Capture the cell that displays the provided text and extract its (x, y) central coordinate. 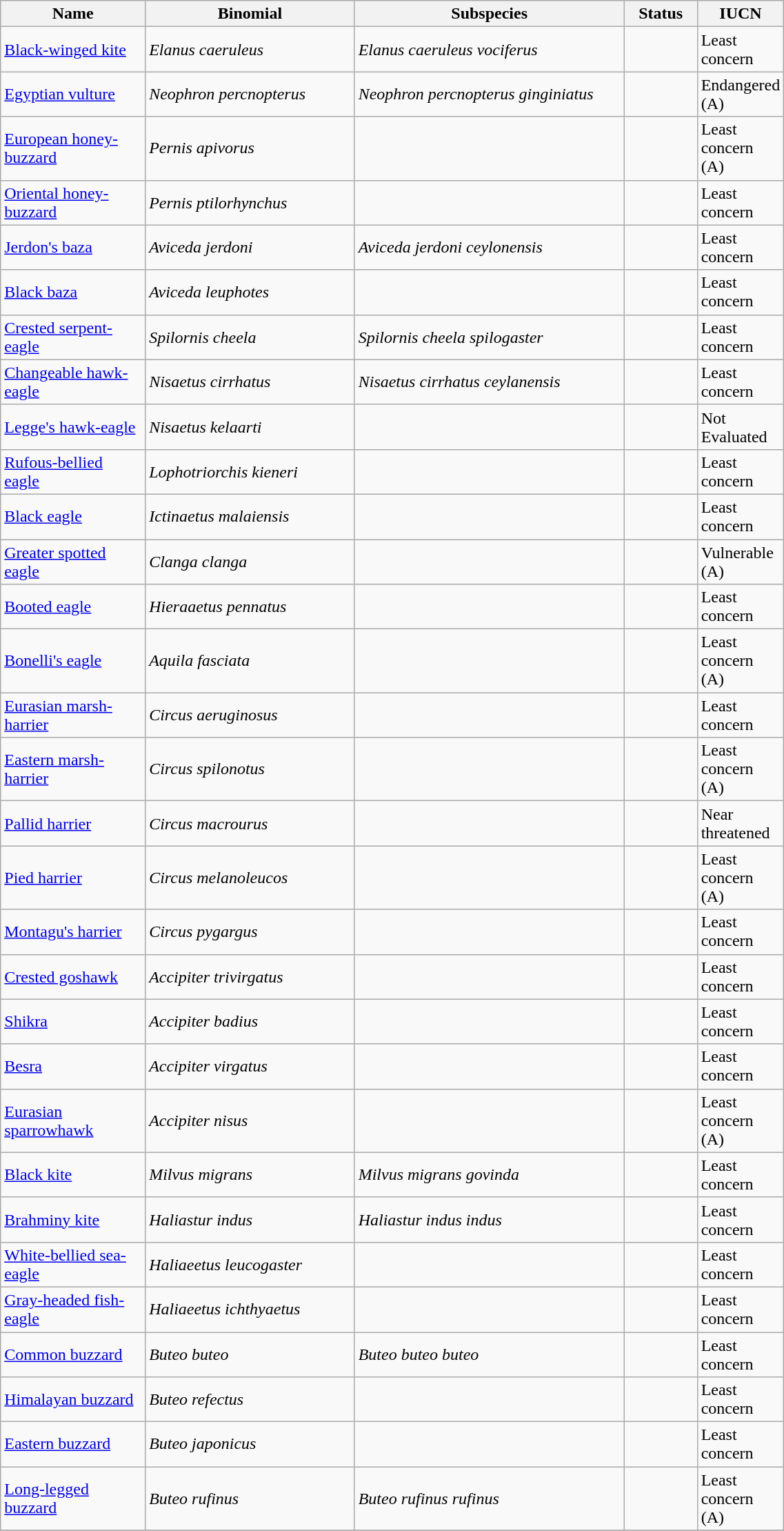
Montagu's harrier (73, 931)
Near threatened (741, 824)
Shikra (73, 1021)
Haliastur indus indus (490, 1220)
Not Evaluated (741, 426)
Long-legged buzzard (73, 1499)
Buteo rufinus (250, 1499)
Ictinaetus malaiensis (250, 516)
Spilornis cheela (250, 337)
Pernis ptilorhynchus (250, 203)
Black-winged kite (73, 50)
Changeable hawk-eagle (73, 382)
Gray-headed fish-eagle (73, 1310)
Bonelli's eagle (73, 661)
Binomial (250, 14)
Circus melanoleucos (250, 878)
Eastern marsh-harrier (73, 769)
European honey-buzzard (73, 148)
Buteo refectus (250, 1399)
Haliaeetus leucogaster (250, 1264)
Nisaetus cirrhatus ceylanensis (490, 382)
Booted eagle (73, 607)
Clanga clanga (250, 562)
Himalayan buzzard (73, 1399)
Nisaetus cirrhatus (250, 382)
Greater spotted eagle (73, 562)
Black baza (73, 293)
Milvus migrans govinda (490, 1174)
Crested goshawk (73, 977)
Endangered(A) (741, 94)
Neophron percnopterus ginginiatus (490, 94)
Neophron percnopterus (250, 94)
Eurasian marsh-harrier (73, 715)
Pallid harrier (73, 824)
Black kite (73, 1174)
Vulnerable(A) (741, 562)
Circus pygargus (250, 931)
Circus macrourus (250, 824)
Aquila fasciata (250, 661)
Circus aeruginosus (250, 715)
Pied harrier (73, 878)
Lophotriorchis kieneri (250, 472)
Spilornis cheela spilogaster (490, 337)
Oriental honey-buzzard (73, 203)
Elanus caeruleus (250, 50)
Eastern buzzard (73, 1445)
Accipiter badius (250, 1021)
Elanus caeruleus vociferus (490, 50)
Nisaetus kelaarti (250, 426)
Buteo rufinus rufinus (490, 1499)
Haliaeetus ichthyaetus (250, 1310)
Brahminy kite (73, 1220)
Circus spilonotus (250, 769)
Buteo japonicus (250, 1445)
Haliastur indus (250, 1220)
Buteo buteo buteo (490, 1354)
Accipiter virgatus (250, 1067)
IUCN (741, 14)
Rufous-bellied eagle (73, 472)
Aviceda jerdoni (250, 247)
Buteo buteo (250, 1354)
Aviceda jerdoni ceylonensis (490, 247)
Aviceda leuphotes (250, 293)
Milvus migrans (250, 1174)
Legge's hawk-eagle (73, 426)
Name (73, 14)
Egyptian vulture (73, 94)
Common buzzard (73, 1354)
Status (661, 14)
Besra (73, 1067)
Eurasian sparrowhawk (73, 1120)
White-bellied sea-eagle (73, 1264)
Accipiter trivirgatus (250, 977)
Subspecies (490, 14)
Black eagle (73, 516)
Jerdon's baza (73, 247)
Pernis apivorus (250, 148)
Hieraaetus pennatus (250, 607)
Crested serpent-eagle (73, 337)
Accipiter nisus (250, 1120)
